Capture the cell that displays the provided text and extract its (X, Y) central coordinate. 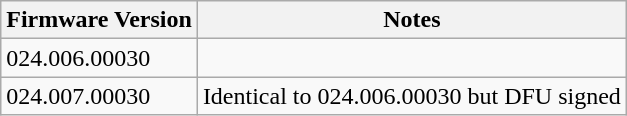
Notes (412, 20)
Identical to 024.006.00030 but DFU signed (412, 96)
Firmware Version (100, 20)
024.006.00030 (100, 58)
024.007.00030 (100, 96)
